Return the [x, y] coordinate for the center point of the cell that contains the specified text.  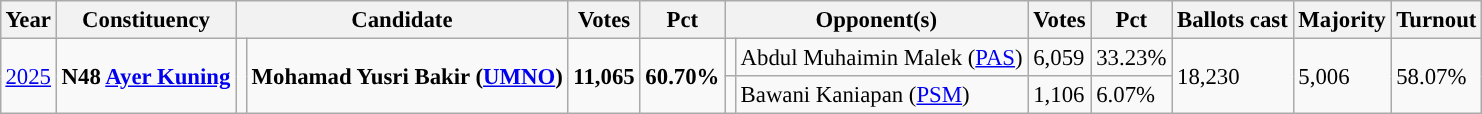
Candidate [402, 20]
Mohamad Yusri Bakir (UMNO) [407, 76]
Bawani Kaniapan (PSM) [882, 95]
5,006 [1342, 76]
2025 [28, 76]
1,106 [1060, 95]
6,059 [1060, 57]
18,230 [1232, 76]
Turnout [1436, 20]
Constituency [146, 20]
58.07% [1436, 76]
Abdul Muhaimin Malek (PAS) [882, 57]
N48 Ayer Kuning [146, 76]
6.07% [1132, 95]
Majority [1342, 20]
33.23% [1132, 57]
Opponent(s) [876, 20]
11,065 [604, 76]
Ballots cast [1232, 20]
Year [28, 20]
60.70% [682, 76]
